Output the (x, y) coordinate of the center of the cell containing the given text.  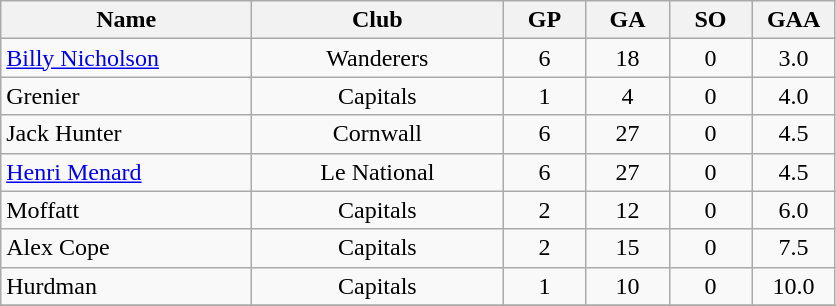
10.0 (794, 286)
SO (710, 20)
Moffatt (126, 210)
18 (628, 58)
4 (628, 96)
Grenier (126, 96)
6.0 (794, 210)
Name (126, 20)
3.0 (794, 58)
GP (544, 20)
Billy Nicholson (126, 58)
7.5 (794, 248)
15 (628, 248)
Le National (378, 172)
12 (628, 210)
4.0 (794, 96)
GAA (794, 20)
Club (378, 20)
Alex Cope (126, 248)
Cornwall (378, 134)
Wanderers (378, 58)
Henri Menard (126, 172)
Hurdman (126, 286)
10 (628, 286)
Jack Hunter (126, 134)
GA (628, 20)
